Find where the given text appears and provide that cell's center as (x, y) coordinate. 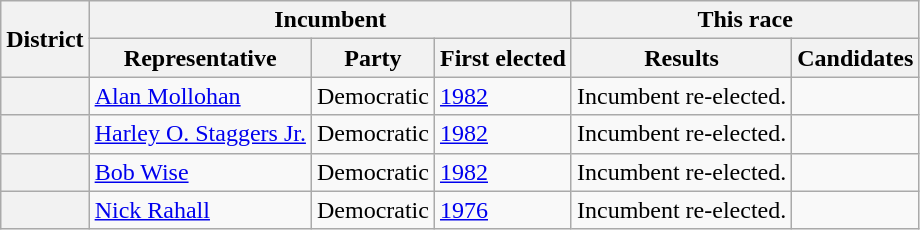
District (45, 39)
1976 (502, 210)
First elected (502, 58)
Representative (200, 58)
Alan Mollohan (200, 96)
Candidates (856, 58)
This race (744, 20)
Incumbent (330, 20)
Results (681, 58)
Bob Wise (200, 172)
Party (372, 58)
Nick Rahall (200, 210)
Harley O. Staggers Jr. (200, 134)
